Find where the given text appears and provide that cell's center as (x, y) coordinate. 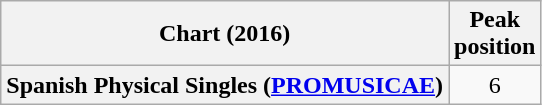
Spanish Physical Singles (PROMUSICAE) (225, 85)
Peakposition (495, 34)
6 (495, 85)
Chart (2016) (225, 34)
